Scan for the cell matching the given text and deliver its (X, Y) coordinate at center. 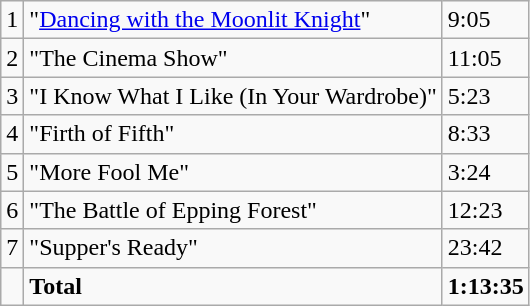
2 (12, 58)
9:05 (486, 20)
"The Battle of Epping Forest" (233, 210)
"Supper's Ready" (233, 248)
7 (12, 248)
3:24 (486, 172)
4 (12, 134)
6 (12, 210)
8:33 (486, 134)
Total (233, 286)
"I Know What I Like (In Your Wardrobe)" (233, 96)
1:13:35 (486, 286)
"More Fool Me" (233, 172)
3 (12, 96)
"Dancing with the Moonlit Knight" (233, 20)
5:23 (486, 96)
11:05 (486, 58)
23:42 (486, 248)
1 (12, 20)
5 (12, 172)
"Firth of Fifth" (233, 134)
"The Cinema Show" (233, 58)
12:23 (486, 210)
